Find where the given text appears and provide that cell's center as (X, Y) coordinate. 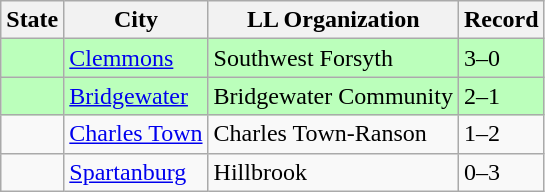
LL Organization (333, 20)
Southwest Forsyth (333, 58)
Bridgewater (136, 96)
Clemmons (136, 58)
3–0 (501, 58)
1–2 (501, 134)
Hillbrook (333, 172)
Charles Town (136, 134)
Spartanburg (136, 172)
State (32, 20)
Charles Town-Ranson (333, 134)
City (136, 20)
2–1 (501, 96)
Bridgewater Community (333, 96)
Record (501, 20)
0–3 (501, 172)
